Detect which cell encompasses the target text, then output its (X, Y) center coordinate. 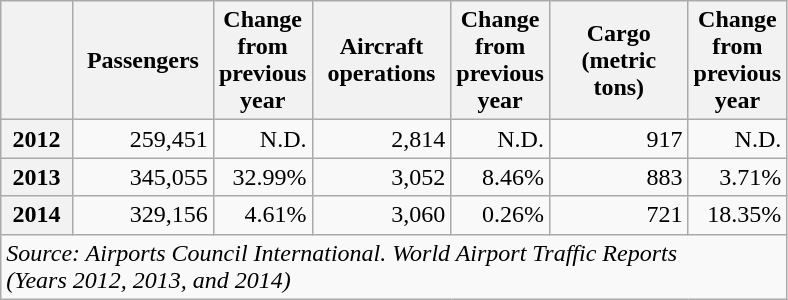
Cargo(metric tons) (618, 60)
917 (618, 139)
3.71% (738, 177)
345,055 (142, 177)
8.46% (500, 177)
Aircraft operations (382, 60)
18.35% (738, 215)
4.61% (262, 215)
883 (618, 177)
Passengers (142, 60)
Source: Airports Council International. World Airport Traffic Reports(Years 2012, 2013, and 2014) (394, 266)
721 (618, 215)
329,156 (142, 215)
2,814 (382, 139)
2013 (37, 177)
259,451 (142, 139)
3,052 (382, 177)
0.26% (500, 215)
3,060 (382, 215)
2014 (37, 215)
32.99% (262, 177)
2012 (37, 139)
